For the text-containing cell, return its midpoint in (X, Y) coordinate format. 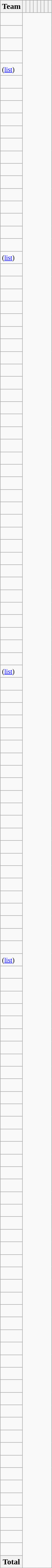
Team (12, 7)
Total (12, 1561)
